Return the (X, Y) coordinate for the center point of the cell that contains the specified text.  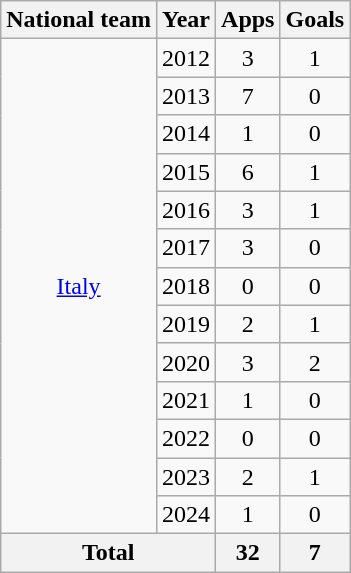
Year (186, 20)
National team (79, 20)
Italy (79, 286)
2022 (186, 438)
2014 (186, 134)
2020 (186, 362)
2023 (186, 477)
2012 (186, 58)
Goals (315, 20)
2018 (186, 286)
2013 (186, 96)
2017 (186, 248)
2015 (186, 172)
32 (248, 553)
6 (248, 172)
2024 (186, 515)
2016 (186, 210)
2021 (186, 400)
2019 (186, 324)
Total (108, 553)
Apps (248, 20)
